Locate the cell with the specified text and output its (X, Y) center coordinate. 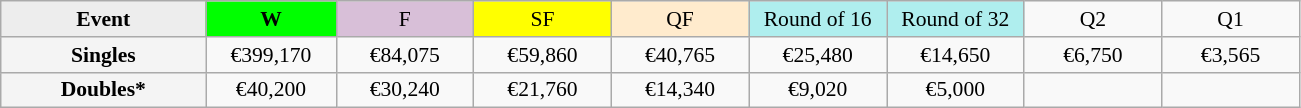
Q2 (1093, 19)
€6,750 (1093, 55)
QF (680, 19)
€40,200 (271, 90)
Singles (104, 55)
€59,860 (543, 55)
€40,765 (680, 55)
W (271, 19)
Q1 (1231, 19)
€9,020 (818, 90)
Round of 16 (818, 19)
€14,340 (680, 90)
€5,000 (955, 90)
€84,075 (405, 55)
F (405, 19)
Doubles* (104, 90)
SF (543, 19)
€25,480 (818, 55)
Round of 32 (955, 19)
€14,650 (955, 55)
€399,170 (271, 55)
€21,760 (543, 90)
Event (104, 19)
€30,240 (405, 90)
€3,565 (1231, 55)
